Provide the (X, Y) coordinate of the cell's center where the given text is located.  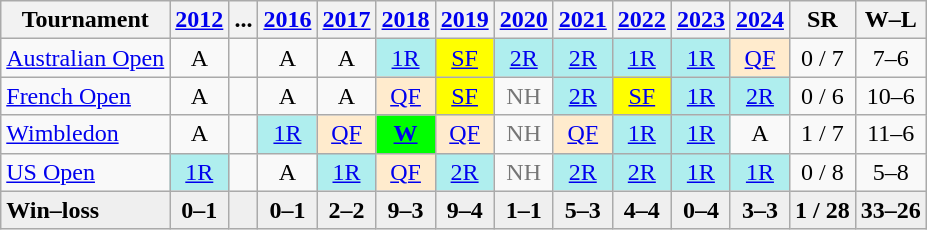
Australian Open (86, 58)
2022 (642, 20)
2017 (346, 20)
3–3 (760, 210)
Wimbledon (86, 134)
5–3 (582, 210)
5–8 (890, 172)
33–26 (890, 210)
0 / 7 (822, 58)
0–4 (700, 210)
W–L (890, 20)
7–6 (890, 58)
2–2 (346, 210)
1 / 28 (822, 210)
2023 (700, 20)
1–1 (524, 210)
SR (822, 20)
9–3 (406, 210)
2012 (200, 20)
1 / 7 (822, 134)
11–6 (890, 134)
0 / 8 (822, 172)
10–6 (890, 96)
Win–loss (86, 210)
2018 (406, 20)
US Open (86, 172)
0 / 6 (822, 96)
Tournament (86, 20)
4–4 (642, 210)
2024 (760, 20)
2021 (582, 20)
W (406, 134)
2016 (288, 20)
2020 (524, 20)
... (244, 20)
9–4 (464, 210)
French Open (86, 96)
2019 (464, 20)
